Search for the cell housing the specified text and yield its (X, Y) center coordinate. 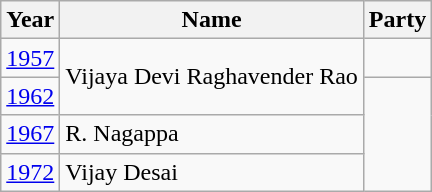
1972 (30, 172)
Name (212, 20)
R. Nagappa (212, 134)
1962 (30, 96)
1957 (30, 58)
1967 (30, 134)
Year (30, 20)
Party (397, 20)
Vijaya Devi Raghavender Rao (212, 77)
Vijay Desai (212, 172)
